Provide the (X, Y) coordinate of the cell's center where the given text is located.  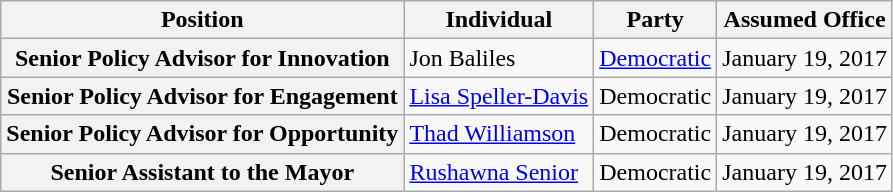
Senior Policy Advisor for Opportunity (202, 134)
Thad Williamson (499, 134)
Party (656, 20)
Senior Assistant to the Mayor (202, 172)
Lisa Speller-Davis (499, 96)
Senior Policy Advisor for Innovation (202, 58)
Assumed Office (805, 20)
Position (202, 20)
Individual (499, 20)
Senior Policy Advisor for Engagement (202, 96)
Rushawna Senior (499, 172)
Jon Baliles (499, 58)
